Return the [x, y] coordinate for the center point of the cell that contains the specified text.  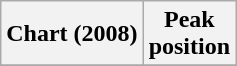
Peakposition [189, 34]
Chart (2008) [72, 34]
